Detect which cell encompasses the target text, then output its [X, Y] center coordinate. 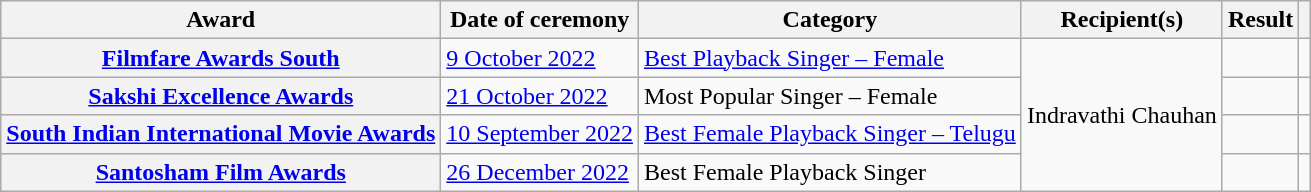
Santosham Film Awards [221, 172]
Category [830, 20]
South Indian International Movie Awards [221, 134]
26 December 2022 [540, 172]
10 September 2022 [540, 134]
9 October 2022 [540, 58]
Indravathi Chauhan [1122, 115]
Most Popular Singer – Female [830, 96]
Date of ceremony [540, 20]
Result [1260, 20]
Best Female Playback Singer [830, 172]
Award [221, 20]
Filmfare Awards South [221, 58]
Best Female Playback Singer – Telugu [830, 134]
Sakshi Excellence Awards [221, 96]
21 October 2022 [540, 96]
Recipient(s) [1122, 20]
Best Playback Singer – Female [830, 58]
